Locate the cell with the specified text and output its [X, Y] center coordinate. 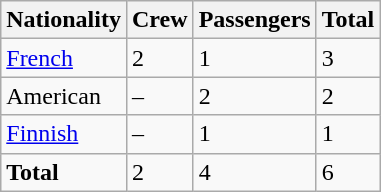
Crew [160, 20]
Nationality [64, 20]
4 [254, 172]
Finnish [64, 134]
Passengers [254, 20]
American [64, 96]
French [64, 58]
6 [348, 172]
3 [348, 58]
